Determine the (X, Y) coordinate at the center of the cell enclosing the given text.  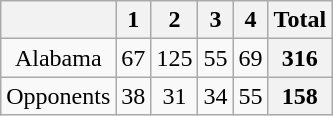
158 (300, 96)
31 (174, 96)
125 (174, 58)
Total (300, 20)
67 (134, 58)
38 (134, 96)
316 (300, 58)
3 (216, 20)
4 (250, 20)
1 (134, 20)
69 (250, 58)
2 (174, 20)
Alabama (58, 58)
Opponents (58, 96)
34 (216, 96)
